Find where the given text appears and provide that cell's center as (x, y) coordinate. 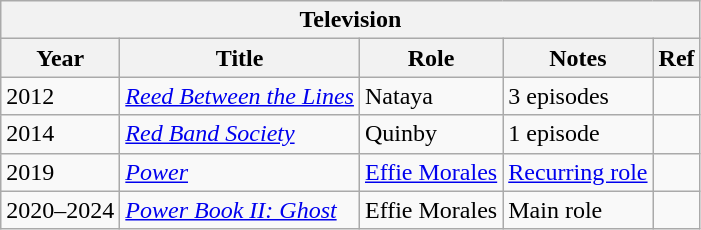
Notes (578, 58)
1 episode (578, 134)
Quinby (430, 134)
2019 (60, 172)
Year (60, 58)
2020–2024 (60, 210)
Ref (676, 58)
2014 (60, 134)
Role (430, 58)
Main role (578, 210)
Reed Between the Lines (240, 96)
Nataya (430, 96)
2012 (60, 96)
Power Book II: Ghost (240, 210)
Title (240, 58)
Television (350, 20)
Red Band Society (240, 134)
Power (240, 172)
3 episodes (578, 96)
Recurring role (578, 172)
